Detect which cell encompasses the target text, then output its [x, y] center coordinate. 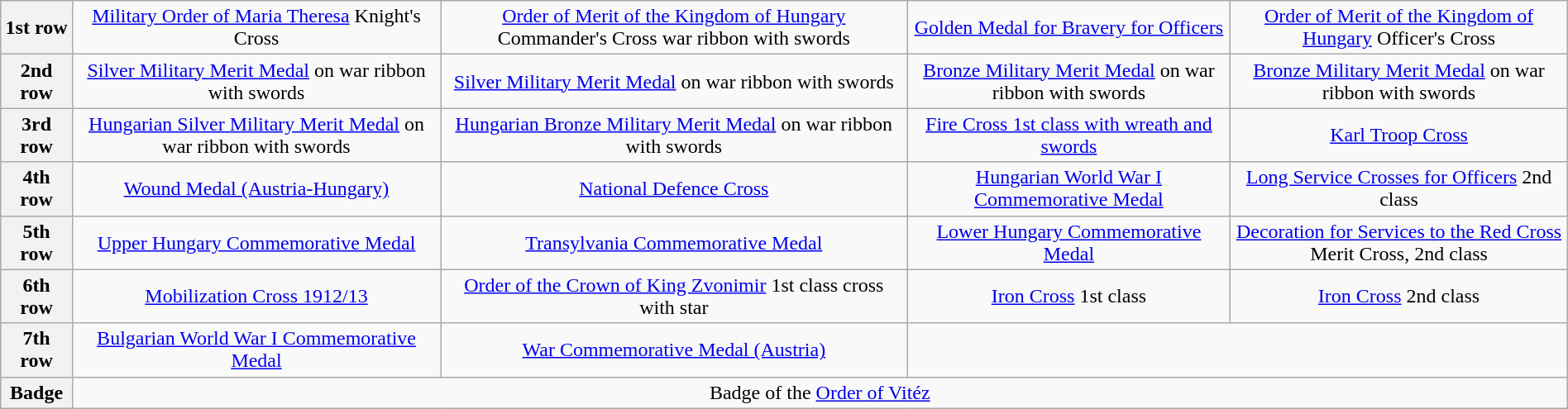
Wound Medal (Austria-Hungary) [256, 188]
Upper Hungary Commemorative Medal [256, 243]
5th row [36, 243]
3rd row [36, 136]
Fire Cross 1st class with wreath and swords [1068, 136]
Iron Cross 2nd class [1399, 296]
Hungarian Bronze Military Merit Medal on war ribbon with swords [674, 136]
Mobilization Cross 1912/13 [256, 296]
Hungarian Silver Military Merit Medal on war ribbon with swords [256, 136]
Transylvania Commemorative Medal [674, 243]
Lower Hungary Commemorative Medal [1068, 243]
War Commemorative Medal (Austria) [674, 350]
7th row [36, 350]
Military Order of Maria Theresa Knight's Cross [256, 28]
1st row [36, 28]
Hungarian World War I Commemorative Medal [1068, 188]
Order of the Crown of King Zvonimir 1st class cross with star [674, 296]
Golden Medal for Bravery for Officers [1068, 28]
Karl Troop Cross [1399, 136]
Badge of the Order of Vitéz [820, 392]
Long Service Crosses for Officers 2nd class [1399, 188]
Badge [36, 392]
2nd row [36, 81]
Bulgarian World War I Commemorative Medal [256, 350]
National Defence Cross [674, 188]
Iron Cross 1st class [1068, 296]
Order of Merit of the Kingdom of Hungary Officer's Cross [1399, 28]
Order of Merit of the Kingdom of Hungary Commander's Cross war ribbon with swords [674, 28]
6th row [36, 296]
4th row [36, 188]
Decoration for Services to the Red Cross Merit Cross, 2nd class [1399, 243]
